Return [x, y] of the center of cell containing provided text 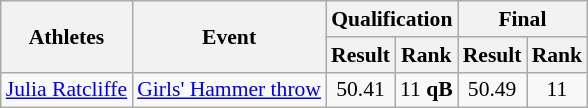
50.41 [360, 90]
11 qB [426, 90]
Julia Ratcliffe [66, 90]
Girls' Hammer throw [229, 90]
Qualification [392, 19]
Event [229, 36]
Athletes [66, 36]
11 [558, 90]
50.49 [492, 90]
Final [522, 19]
